Capture the cell that displays the provided text and extract its [x, y] central coordinate. 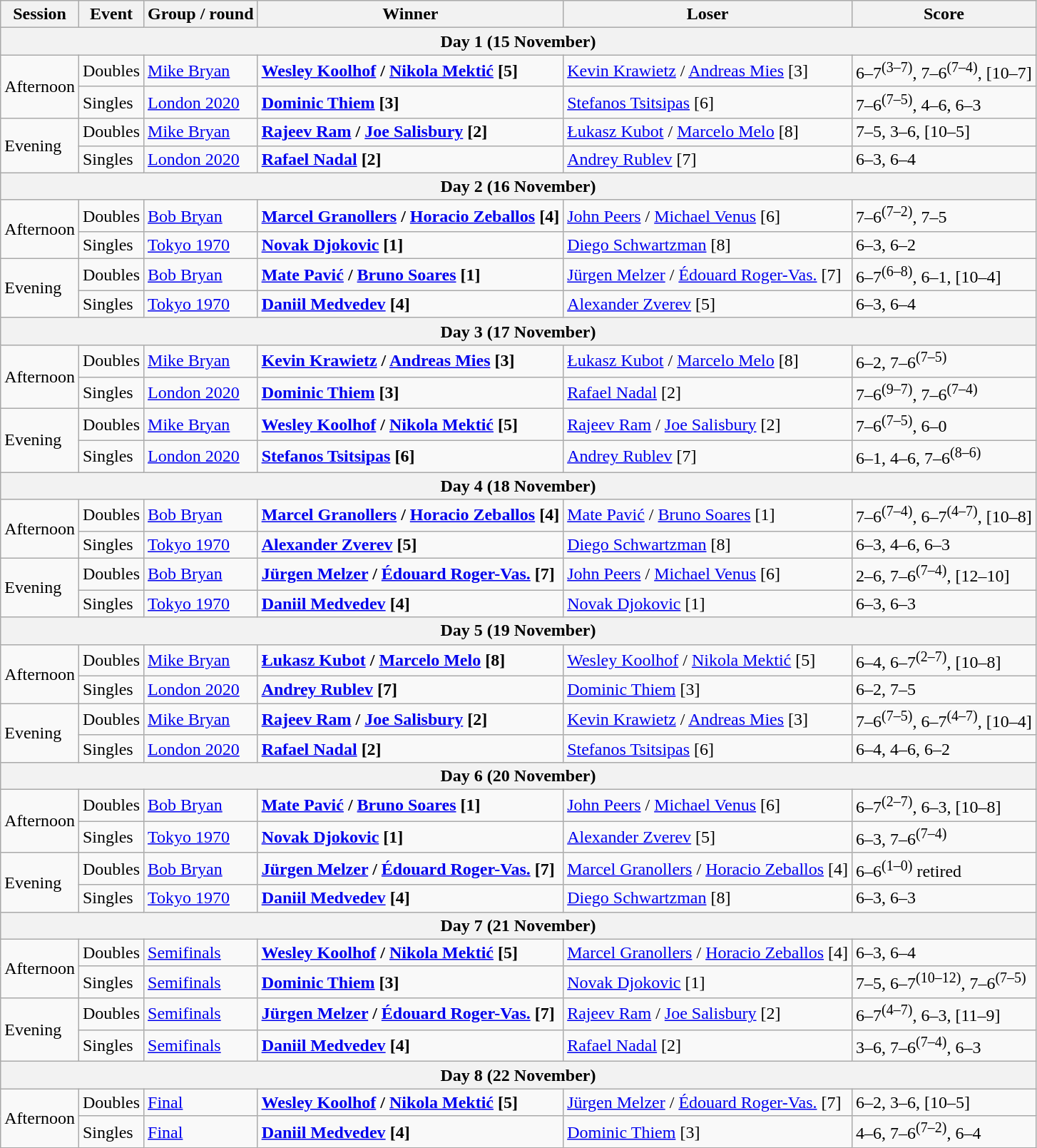
Score [944, 14]
6–4, 4–6, 6–2 [944, 748]
Day 7 (21 November) [518, 925]
7–5, 6–7(10–12), 7–6(7–5) [944, 982]
Group / round [201, 14]
6–7(4–7), 6–3, [11–9] [944, 1015]
6–7(3–7), 7–6(7–4), [10–7] [944, 71]
7–5, 3–6, [10–5] [944, 132]
6–2, 7–5 [944, 690]
7–6(7–5), 6–0 [944, 425]
Event [111, 14]
7–6(7–5), 6–7(4–7), [10–4] [944, 719]
6–3, 6–2 [944, 245]
Day 3 (17 November) [518, 331]
6–4, 6–7(2–7), [10–8] [944, 661]
Day 4 (18 November) [518, 486]
Day 6 (20 November) [518, 776]
Loser [707, 14]
3–6, 7–6(7–4), 6–3 [944, 1046]
6–6(1–0) retired [944, 869]
6–3, 4–6, 6–3 [944, 544]
6–3, 7–6(7–4) [944, 838]
2–6, 7–6(7–4), [12–10] [944, 574]
Winner [411, 14]
6–2, 7–6(7–5) [944, 361]
Day 8 (22 November) [518, 1075]
Day 5 (19 November) [518, 631]
Session [40, 14]
Day 1 (15 November) [518, 41]
6–1, 4–6, 7–6(8–6) [944, 457]
7–6(9–7), 7–6(7–4) [944, 392]
Day 2 (16 November) [518, 186]
7–6(7–2), 7–5 [944, 215]
6–7(2–7), 6–3, [10–8] [944, 805]
6–2, 3–6, [10–5] [944, 1102]
7–6(7–4), 6–7(4–7), [10–8] [944, 515]
7–6(7–5), 4–6, 6–3 [944, 103]
4–6, 7–6(7–2), 6–4 [944, 1132]
6–7(6–8), 6–1, [10–4] [944, 275]
